Return the (X, Y) coordinate for the center point of the cell that contains the specified text.  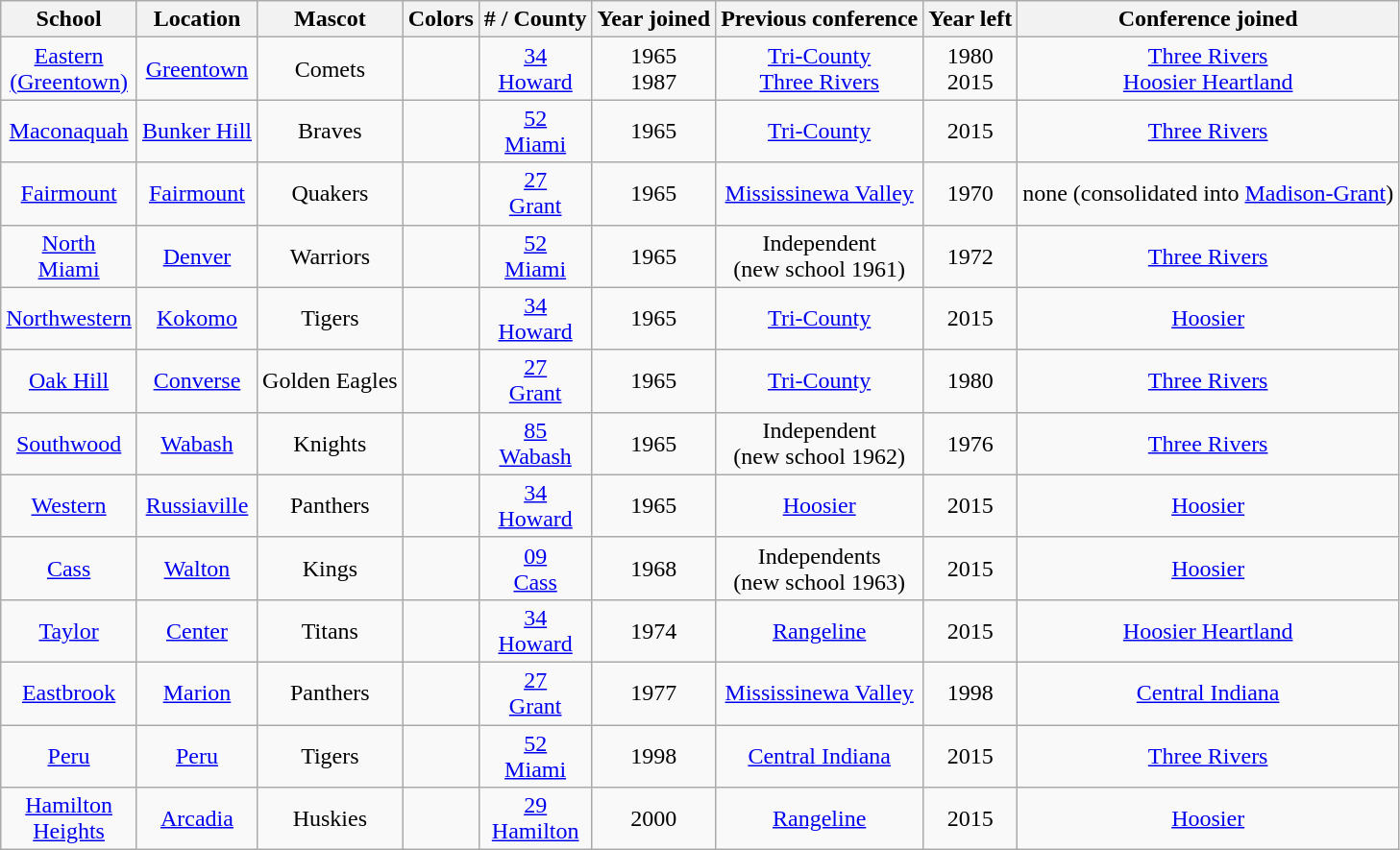
Arcadia (196, 818)
Eastbrook (69, 693)
1977 (653, 693)
Braves (331, 131)
Greentown (196, 69)
1968 (653, 569)
Denver (196, 255)
29 Hamilton (535, 818)
1974 (653, 630)
Previous conference (820, 19)
Tri-CountyThree Rivers (820, 69)
none (consolidated into Madison-Grant) (1209, 194)
Warriors (331, 255)
Golden Eagles (331, 380)
North Miami (69, 255)
Quakers (331, 194)
Hamilton Heights (69, 818)
Knights (331, 444)
Western (69, 505)
Southwood (69, 444)
Mascot (331, 19)
Year left (970, 19)
Marion (196, 693)
Comets (331, 69)
Center (196, 630)
2000 (653, 818)
1980 (970, 380)
Converse (196, 380)
Titans (331, 630)
19802015 (970, 69)
School (69, 19)
1976 (970, 444)
Three RiversHoosier Heartland (1209, 69)
Hoosier Heartland (1209, 630)
Russiaville (196, 505)
09 Cass (535, 569)
# / County (535, 19)
1970 (970, 194)
Bunker Hill (196, 131)
Taylor (69, 630)
Huskies (331, 818)
Colors (440, 19)
1972 (970, 255)
Independent(new school 1961) (820, 255)
Independents(new school 1963) (820, 569)
Year joined (653, 19)
Conference joined (1209, 19)
Wabash (196, 444)
Cass (69, 569)
Kokomo (196, 319)
Location (196, 19)
Eastern (Greentown) (69, 69)
Independent(new school 1962) (820, 444)
19651987 (653, 69)
85 Wabash (535, 444)
Walton (196, 569)
Northwestern (69, 319)
Oak Hill (69, 380)
Kings (331, 569)
Maconaquah (69, 131)
